Output the [x, y] coordinate of the center of the cell containing the given text.  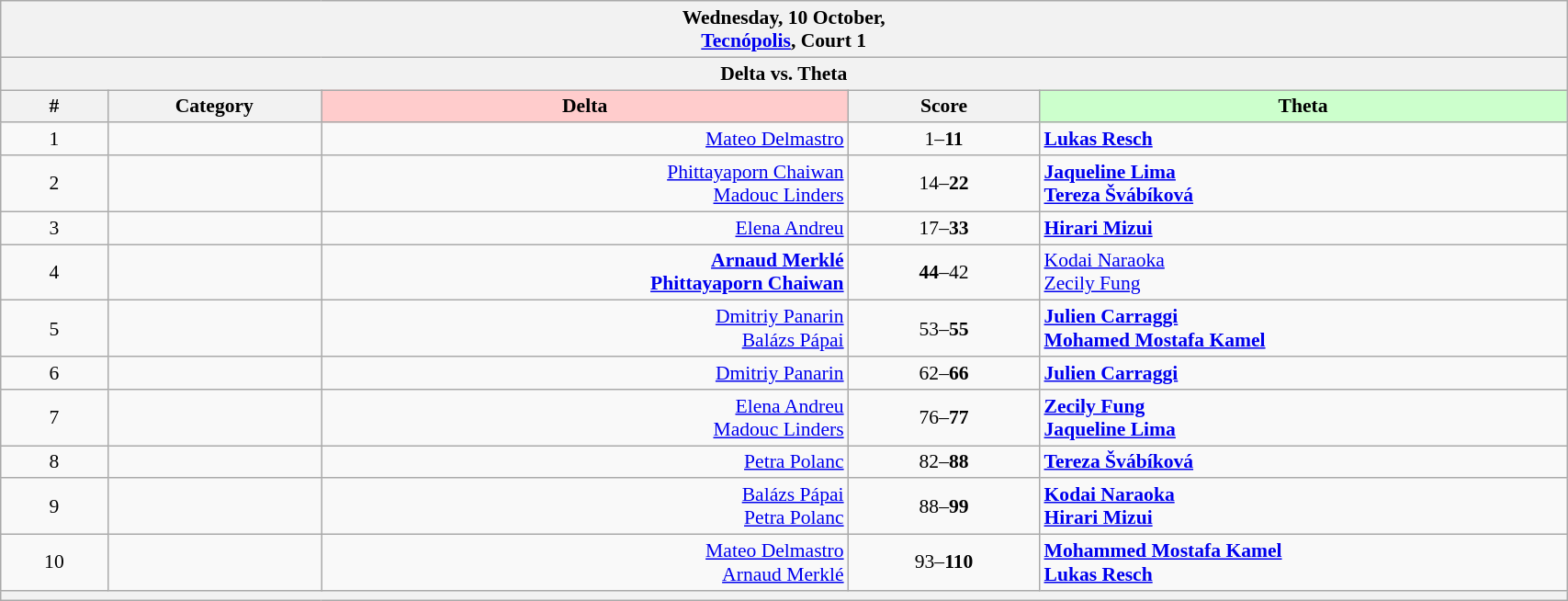
Elena Andreu Madouc Linders [585, 417]
Score [944, 107]
17–33 [944, 228]
82–88 [944, 462]
Tereza Švábíková [1303, 462]
Zecily Fung Jaqueline Lima [1303, 417]
Phittayaporn Chaiwan Madouc Linders [585, 184]
93–110 [944, 562]
Arnaud Merklé Phittayaporn Chaiwan [585, 272]
Category [215, 107]
Wednesday, 10 October, Tecnópolis, Court 1 [784, 29]
3 [54, 228]
Mateo Delmastro [585, 140]
Mateo Delmastro Arnaud Merklé [585, 562]
10 [54, 562]
7 [54, 417]
88–99 [944, 507]
Dmitriy Panarin Balázs Pápai [585, 329]
1 [54, 140]
8 [54, 462]
6 [54, 373]
76–77 [944, 417]
Mohammed Mostafa Kamel Lukas Resch [1303, 562]
Balázs Pápai Petra Polanc [585, 507]
Lukas Resch [1303, 140]
Julien Carraggi Mohamed Mostafa Kamel [1303, 329]
Hirari Mizui [1303, 228]
Petra Polanc [585, 462]
Julien Carraggi [1303, 373]
1–11 [944, 140]
Theta [1303, 107]
Kodai Naraoka Hirari Mizui [1303, 507]
44–42 [944, 272]
62–66 [944, 373]
14–22 [944, 184]
5 [54, 329]
Jaqueline Lima Tereza Švábíková [1303, 184]
Dmitriy Panarin [585, 373]
2 [54, 184]
Delta vs. Theta [784, 74]
9 [54, 507]
Kodai Naraoka Zecily Fung [1303, 272]
4 [54, 272]
53–55 [944, 329]
# [54, 107]
Elena Andreu [585, 228]
Delta [585, 107]
